For the text-containing cell, return its midpoint in (X, Y) coordinate format. 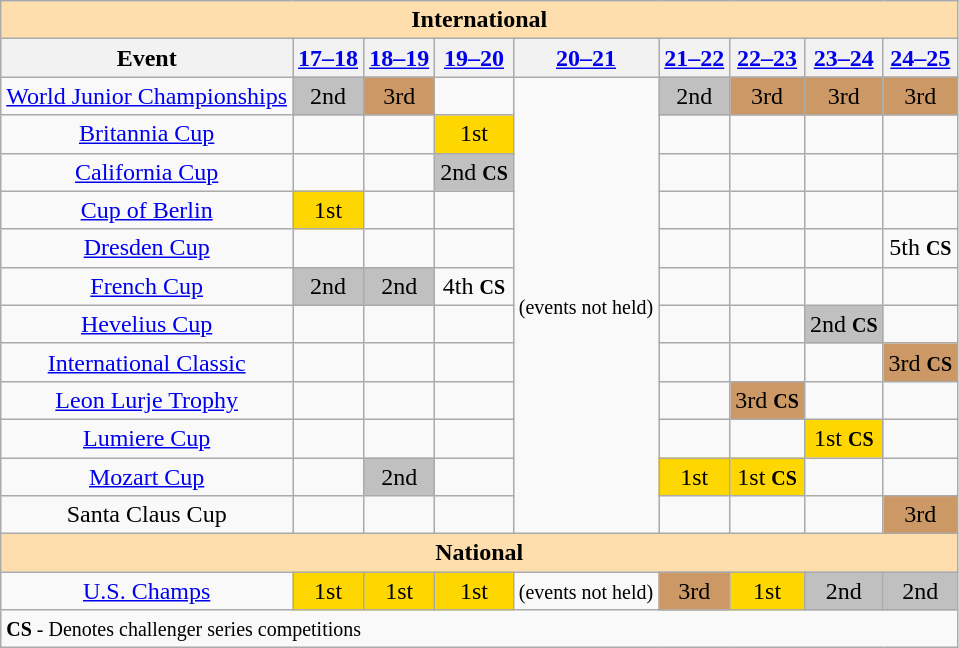
22–23 (768, 58)
19–20 (474, 58)
5th CS (920, 248)
24–25 (920, 58)
Event (147, 58)
CS - Denotes challenger series competitions (480, 629)
20–21 (586, 58)
Leon Lurje Trophy (147, 400)
Lumiere Cup (147, 438)
California Cup (147, 172)
U.S. Champs (147, 591)
17–18 (328, 58)
Santa Claus Cup (147, 515)
World Junior Championships (147, 96)
French Cup (147, 286)
National (480, 553)
4th CS (474, 286)
Britannia Cup (147, 134)
International (480, 20)
Hevelius Cup (147, 324)
Dresden Cup (147, 248)
23–24 (844, 58)
21–22 (694, 58)
International Classic (147, 362)
Mozart Cup (147, 477)
18–19 (400, 58)
Cup of Berlin (147, 210)
